For the text-containing cell, return its midpoint in (X, Y) coordinate format. 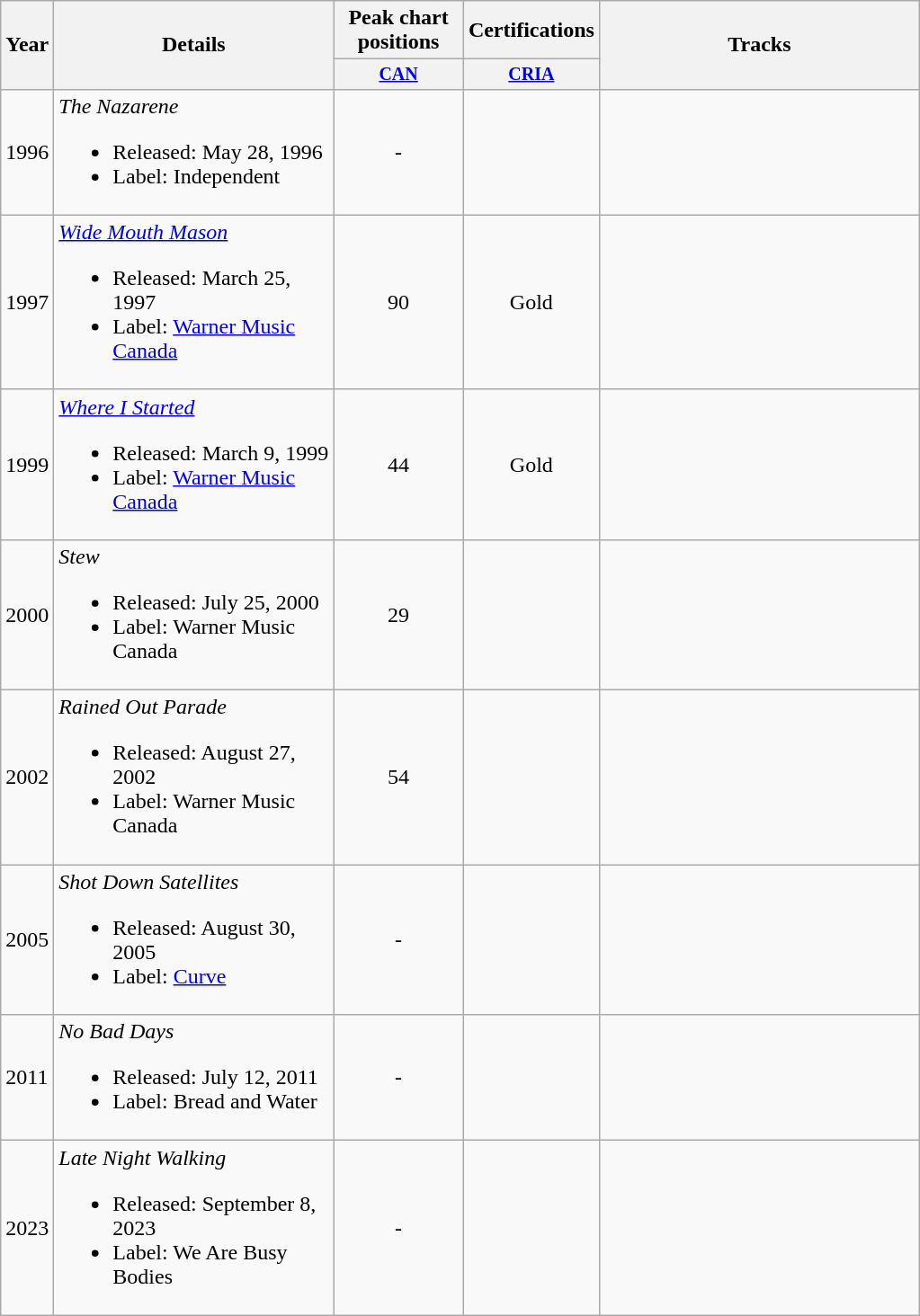
Where I StartedReleased: March 9, 1999Label: Warner Music Canada (194, 464)
Certifications (531, 31)
Shot Down SatellitesReleased: August 30, 2005Label: Curve (194, 940)
54 (398, 778)
1997 (27, 302)
CRIA (531, 74)
Details (194, 45)
44 (398, 464)
1999 (27, 464)
2023 (27, 1228)
Rained Out ParadeReleased: August 27, 2002Label: Warner Music Canada (194, 778)
Peak chart positions (398, 31)
2011 (27, 1078)
29 (398, 615)
90 (398, 302)
No Bad DaysReleased: July 12, 2011Label: Bread and Water (194, 1078)
StewReleased: July 25, 2000Label: Warner Music Canada (194, 615)
CAN (398, 74)
Year (27, 45)
1996 (27, 152)
2002 (27, 778)
Late Night WalkingReleased: September 8, 2023Label: We Are Busy Bodies (194, 1228)
Tracks (759, 45)
2000 (27, 615)
2005 (27, 940)
Wide Mouth MasonReleased: March 25, 1997Label: Warner Music Canada (194, 302)
The NazareneReleased: May 28, 1996Label: Independent (194, 152)
